For the text-containing cell, return its midpoint in [x, y] coordinate format. 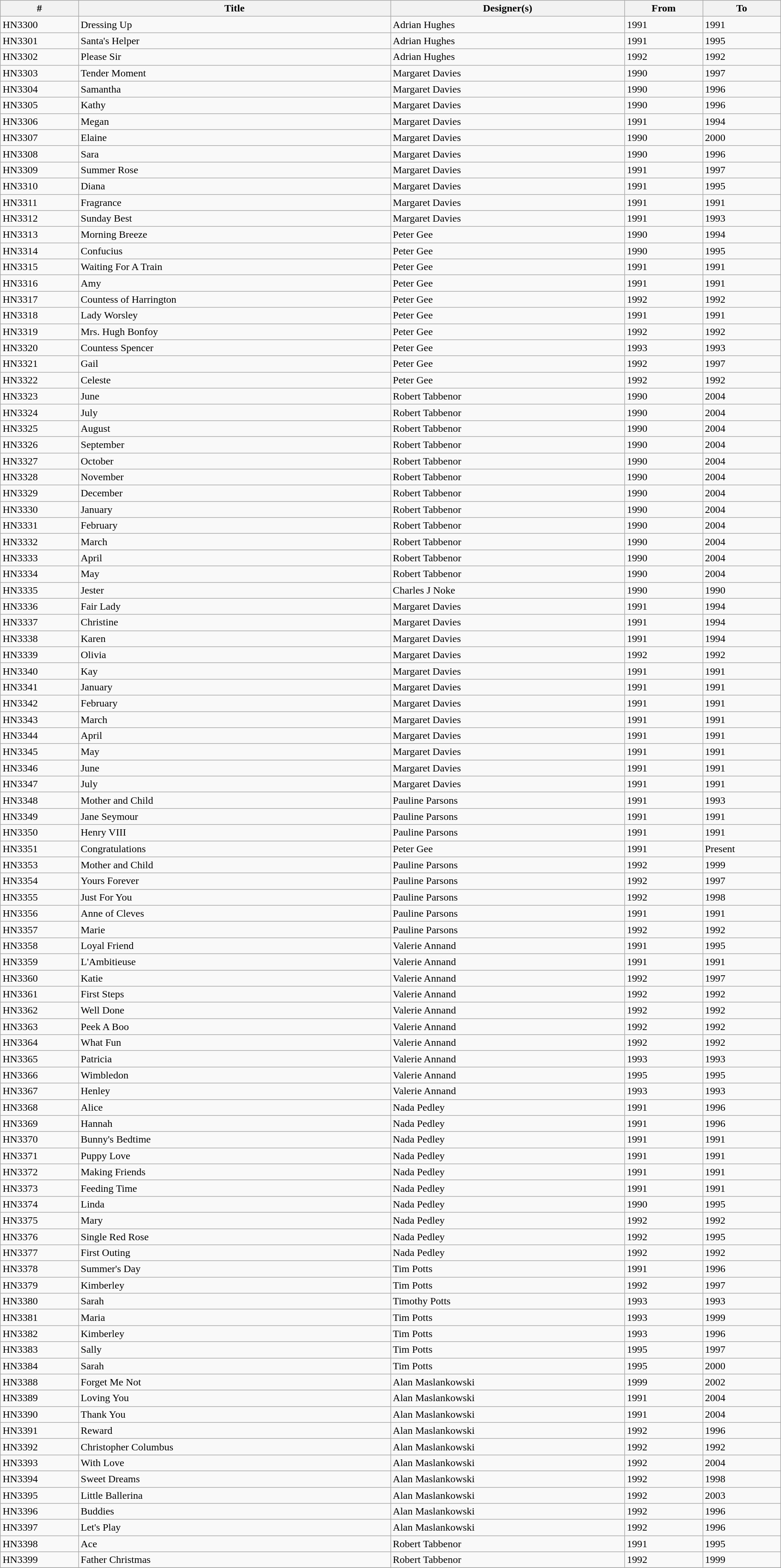
HN3308 [39, 154]
Linda [234, 1204]
HN3342 [39, 703]
December [234, 493]
HN3315 [39, 267]
HN3338 [39, 639]
HN3306 [39, 121]
Sweet Dreams [234, 1479]
HN3303 [39, 73]
Sally [234, 1350]
HN3330 [39, 510]
HN3313 [39, 235]
Let's Play [234, 1528]
Please Sir [234, 57]
HN3369 [39, 1123]
Henley [234, 1091]
What Fun [234, 1043]
Karen [234, 639]
September [234, 445]
Samantha [234, 89]
Alice [234, 1107]
HN3380 [39, 1301]
Countess of Harrington [234, 299]
Celeste [234, 380]
HN3366 [39, 1075]
Yours Forever [234, 881]
Mrs. Hugh Bonfoy [234, 332]
Waiting For A Train [234, 267]
Timothy Potts [508, 1301]
Christopher Columbus [234, 1447]
HN3304 [39, 89]
L'Ambitieuse [234, 962]
HN3360 [39, 978]
Little Ballerina [234, 1495]
HN3346 [39, 768]
Bunny's Bedtime [234, 1140]
HN3347 [39, 784]
HN3397 [39, 1528]
Father Christmas [234, 1560]
Henry VIII [234, 833]
HN3356 [39, 913]
Elaine [234, 138]
Fragrance [234, 203]
Reward [234, 1430]
HN3392 [39, 1447]
August [234, 428]
Katie [234, 978]
HN3332 [39, 542]
Hannah [234, 1123]
Confucius [234, 251]
HN3377 [39, 1253]
Olivia [234, 655]
Charles J Noke [508, 590]
Wimbledon [234, 1075]
Puppy Love [234, 1156]
Lady Worsley [234, 315]
November [234, 477]
Making Friends [234, 1172]
HN3393 [39, 1463]
Congratulations [234, 849]
Summer Rose [234, 170]
Tender Moment [234, 73]
HN3353 [39, 865]
HN3358 [39, 946]
HN3382 [39, 1334]
Diana [234, 186]
HN3357 [39, 929]
Patricia [234, 1059]
Single Red Rose [234, 1237]
Well Done [234, 1011]
HN3371 [39, 1156]
HN3325 [39, 428]
HN3349 [39, 816]
HN3312 [39, 219]
HN3329 [39, 493]
HN3363 [39, 1027]
Just For You [234, 897]
Title [234, 8]
Thank You [234, 1414]
HN3321 [39, 364]
HN3396 [39, 1512]
Jane Seymour [234, 816]
Amy [234, 283]
HN3327 [39, 461]
HN3361 [39, 994]
HN3314 [39, 251]
HN3301 [39, 41]
HN3351 [39, 849]
HN3379 [39, 1285]
HN3323 [39, 396]
HN3305 [39, 105]
HN3343 [39, 720]
HN3391 [39, 1430]
HN3309 [39, 170]
HN3374 [39, 1204]
HN3300 [39, 25]
Christine [234, 622]
HN3381 [39, 1317]
Ace [234, 1544]
HN3336 [39, 606]
Feeding Time [234, 1188]
Maria [234, 1317]
HN3311 [39, 203]
HN3394 [39, 1479]
Forget Me Not [234, 1382]
HN3364 [39, 1043]
Summer's Day [234, 1269]
HN3373 [39, 1188]
HN3350 [39, 833]
HN3341 [39, 687]
HN3355 [39, 897]
HN3337 [39, 622]
First Outing [234, 1253]
Peek A Boo [234, 1027]
HN3335 [39, 590]
Loving You [234, 1398]
HN3348 [39, 800]
Fair Lady [234, 606]
HN3324 [39, 412]
HN3399 [39, 1560]
HN3398 [39, 1544]
HN3370 [39, 1140]
Megan [234, 121]
# [39, 8]
HN3318 [39, 315]
Loyal Friend [234, 946]
HN3331 [39, 526]
Gail [234, 364]
HN3378 [39, 1269]
Jester [234, 590]
HN3302 [39, 57]
Kathy [234, 105]
HN3367 [39, 1091]
HN3334 [39, 574]
HN3368 [39, 1107]
October [234, 461]
From [664, 8]
Anne of Cleves [234, 913]
HN3376 [39, 1237]
Morning Breeze [234, 235]
2002 [742, 1382]
HN3310 [39, 186]
HN3317 [39, 299]
2003 [742, 1495]
HN3375 [39, 1220]
Mary [234, 1220]
HN3354 [39, 881]
HN3372 [39, 1172]
HN3328 [39, 477]
HN3320 [39, 348]
HN3389 [39, 1398]
HN3322 [39, 380]
HN3395 [39, 1495]
HN3362 [39, 1011]
HN3319 [39, 332]
Designer(s) [508, 8]
HN3307 [39, 138]
Santa's Helper [234, 41]
HN3388 [39, 1382]
HN3344 [39, 736]
HN3359 [39, 962]
Countess Spencer [234, 348]
Marie [234, 929]
HN3383 [39, 1350]
HN3333 [39, 558]
HN3316 [39, 283]
HN3340 [39, 671]
HN3326 [39, 445]
Present [742, 849]
HN3390 [39, 1414]
Kay [234, 671]
With Love [234, 1463]
HN3339 [39, 655]
HN3345 [39, 752]
To [742, 8]
First Steps [234, 994]
Sara [234, 154]
Sunday Best [234, 219]
HN3384 [39, 1366]
Dressing Up [234, 25]
HN3365 [39, 1059]
Buddies [234, 1512]
